Search for the cell housing the specified text and yield its (X, Y) center coordinate. 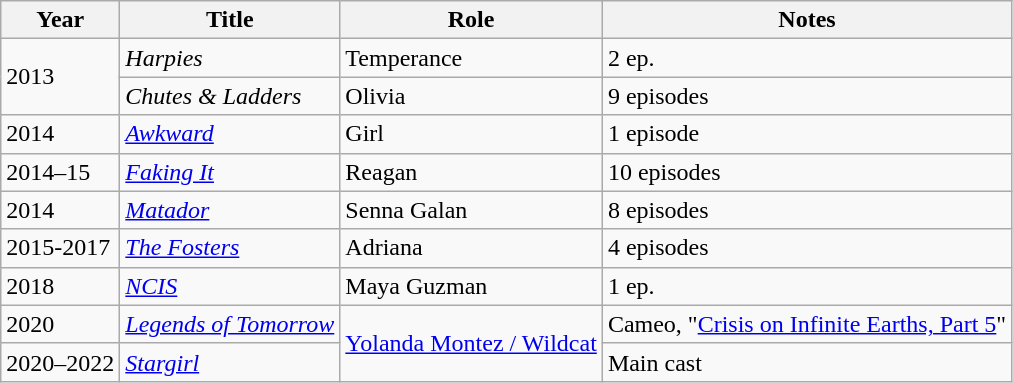
Matador (230, 210)
The Fosters (230, 248)
2015-2017 (60, 248)
10 episodes (806, 172)
Main cast (806, 362)
Role (472, 20)
Faking It (230, 172)
Notes (806, 20)
Year (60, 20)
Stargirl (230, 362)
Adriana (472, 248)
Cameo, "Crisis on Infinite Earths, Part 5" (806, 324)
Maya Guzman (472, 286)
Olivia (472, 96)
Title (230, 20)
2013 (60, 77)
1 ep. (806, 286)
Girl (472, 134)
4 episodes (806, 248)
2 ep. (806, 58)
Temperance (472, 58)
Legends of Tomorrow (230, 324)
1 episode (806, 134)
2014–15 (60, 172)
2020–2022 (60, 362)
2018 (60, 286)
Harpies (230, 58)
Awkward (230, 134)
Chutes & Ladders (230, 96)
9 episodes (806, 96)
Senna Galan (472, 210)
Reagan (472, 172)
Yolanda Montez / Wildcat (472, 343)
8 episodes (806, 210)
2020 (60, 324)
NCIS (230, 286)
